Provide the (X, Y) coordinate of the cell's center where the given text is located.  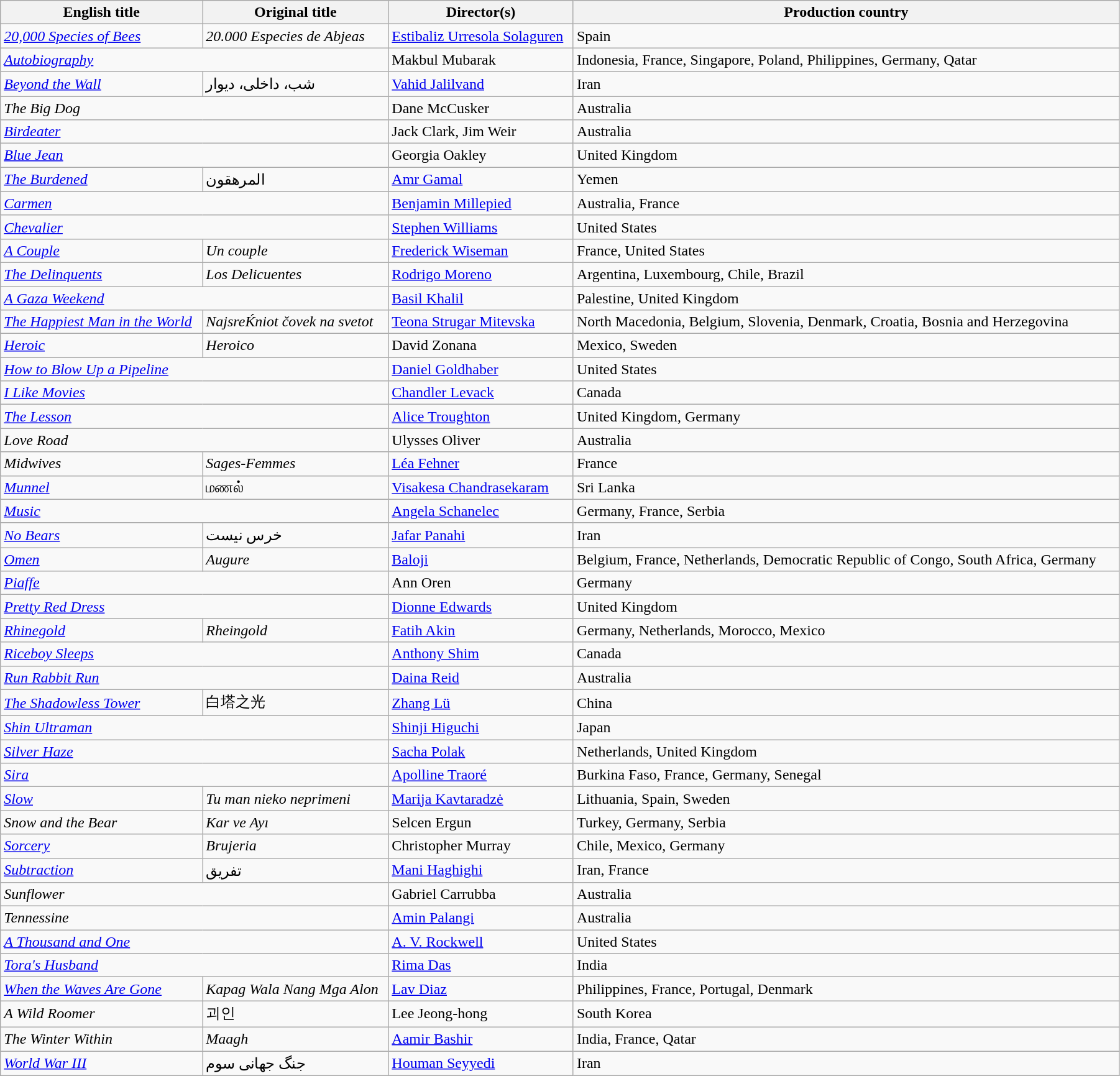
Tora's Husband (195, 965)
The Big Dog (195, 108)
Augure (296, 559)
Marija Kavtaradzė (481, 799)
Midwives (102, 464)
The Lesson (195, 416)
Fatih Akin (481, 630)
Indonesia, France, Singapore, Poland, Philippines, Germany, Qatar (846, 60)
Iran, France (846, 870)
Christopher Murray (481, 846)
Dane McCusker (481, 108)
Anthony Shim (481, 654)
Autobiography (195, 60)
Tu man nieko neprimeni (296, 799)
A Thousand and One (195, 942)
Rima Das (481, 965)
Jafar Panahi (481, 535)
Shin Ultraman (195, 728)
Vahid Jalilvand (481, 84)
Dionne Edwards (481, 607)
Daina Reid (481, 678)
白塔之光 (296, 702)
Chile, Mexico, Germany (846, 846)
Australia, France (846, 203)
Jack Clark, Jim Weir (481, 132)
Stephen Williams (481, 227)
North Macedonia, Belgium, Slovenia, Denmark, Croatia, Bosnia and Herzegovina (846, 322)
Maagh (296, 1039)
Argentina, Luxembourg, Chile, Brazil (846, 274)
Angela Schanelec (481, 511)
Sunflower (195, 894)
When the Waves Are Gone (102, 989)
Chandler Levack (481, 393)
Baloji (481, 559)
English title (102, 12)
المرهقون (296, 180)
Kapag Wala Nang Mga Alon (296, 989)
Original title (296, 12)
Selcen Ergun (481, 822)
Munnel (102, 487)
Lithuania, Spain, Sweden (846, 799)
Makbul Mubarak (481, 60)
United Kingdom, Germany (846, 416)
The Happiest Man in the World (102, 322)
Tennessine (195, 918)
Benjamin Millepied (481, 203)
Sorcery (102, 846)
A. V. Rockwell (481, 942)
India (846, 965)
Palestine, United Kingdom (846, 298)
Ulysses Oliver (481, 440)
Sacha Polak (481, 752)
Germany, Netherlands, Morocco, Mexico (846, 630)
Music (195, 511)
괴인 (296, 1014)
The Burdened (102, 180)
Snow and the Bear (102, 822)
Frederick Wiseman (481, 251)
20.000 Especies de Abjeas (296, 36)
The Winter Within (102, 1039)
Alice Troughton (481, 416)
Los Delicuentes (296, 274)
David Zonana (481, 346)
Shinji Higuchi (481, 728)
Subtraction (102, 870)
Pretty Red Dress (195, 607)
Silver Haze (195, 752)
Gabriel Carrubba (481, 894)
Production country (846, 12)
How to Blow Up a Pipeline (195, 369)
Sri Lanka (846, 487)
Basil Khalil (481, 298)
World War III (102, 1063)
Love Road (195, 440)
Sira (195, 775)
Heroico (296, 346)
Lee Jeong-hong (481, 1014)
Slow (102, 799)
Mani Haghighi (481, 870)
20,000 Species of Bees (102, 36)
A Couple (102, 251)
Un couple (296, 251)
Rodrigo Moreno (481, 274)
تفریق (296, 870)
Germany (846, 583)
A Gaza Weekend (195, 298)
France (846, 464)
Amin Palangi (481, 918)
Amr Gamal (481, 180)
Germany, France, Serbia (846, 511)
Georgia Oakley (481, 155)
Brujeria (296, 846)
Carmen (195, 203)
Daniel Goldhaber (481, 369)
Lav Diaz (481, 989)
Léa Fehner (481, 464)
Birdeater (195, 132)
India, France, Qatar (846, 1039)
Riceboy Sleeps (195, 654)
Director(s) (481, 12)
Apolline Traoré (481, 775)
جنگ جهانی سوم (296, 1063)
شب، داخلی، دیوار (296, 84)
The Delinquents (102, 274)
A Wild Roomer (102, 1014)
Aamir Bashir (481, 1039)
Rhinegold (102, 630)
Rheingold (296, 630)
The Shadowless Tower (102, 702)
Piaffe (195, 583)
Beyond the Wall (102, 84)
Spain (846, 36)
France, United States (846, 251)
I Like Movies (195, 393)
China (846, 702)
Netherlands, United Kingdom (846, 752)
خرس نیست (296, 535)
Heroic (102, 346)
Visakesa Chandrasekaram (481, 487)
Zhang Lü (481, 702)
Belgium, France, Netherlands, Democratic Republic of Congo, South Africa, Germany (846, 559)
Burkina Faso, France, Germany, Senegal (846, 775)
South Korea (846, 1014)
மணல் (296, 487)
NajsreЌniot čovek na svetot (296, 322)
Blue Jean (195, 155)
Estibaliz Urresola Solaguren (481, 36)
Run Rabbit Run (195, 678)
Japan (846, 728)
Mexico, Sweden (846, 346)
Turkey, Germany, Serbia (846, 822)
Yemen (846, 180)
Chevalier (195, 227)
Sages-Femmes (296, 464)
Houman Seyyedi (481, 1063)
No Bears (102, 535)
Omen (102, 559)
Kar ve Ayı (296, 822)
Philippines, France, Portugal, Denmark (846, 989)
Ann Oren (481, 583)
Teona Strugar Mitevska (481, 322)
